Locate the cell with the specified text and output its [x, y] center coordinate. 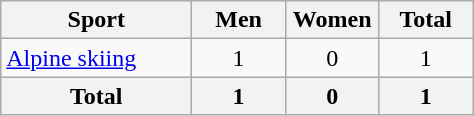
Sport [96, 20]
Alpine skiing [96, 58]
Men [239, 20]
Women [332, 20]
